Pinpoint the cell where the given text exists, returning its (X, Y) midpoint coordinate. 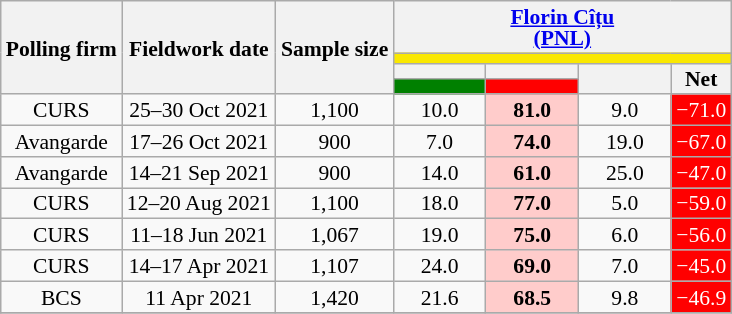
14.0 (440, 172)
11–18 Jun 2021 (199, 234)
74.0 (532, 142)
1,067 (334, 234)
−47.0 (701, 172)
25.0 (626, 172)
1,420 (334, 296)
Fieldwork date (199, 48)
6.0 (626, 234)
−56.0 (701, 234)
−46.9 (701, 296)
69.0 (532, 266)
11 Apr 2021 (199, 296)
−71.0 (701, 110)
18.0 (440, 204)
Net (701, 78)
Florin Cîțu(PNL) (562, 27)
5.0 (626, 204)
25–30 Oct 2021 (199, 110)
21.6 (440, 296)
1,107 (334, 266)
14–21 Sep 2021 (199, 172)
BCS (62, 296)
75.0 (532, 234)
12–20 Aug 2021 (199, 204)
81.0 (532, 110)
14–17 Apr 2021 (199, 266)
24.0 (440, 266)
9.0 (626, 110)
−67.0 (701, 142)
−59.0 (701, 204)
Polling firm (62, 48)
9.8 (626, 296)
10.0 (440, 110)
61.0 (532, 172)
−45.0 (701, 266)
68.5 (532, 296)
77.0 (532, 204)
Sample size (334, 48)
17–26 Oct 2021 (199, 142)
